From the cell containing the given text, extract its center point as [x, y] coordinate. 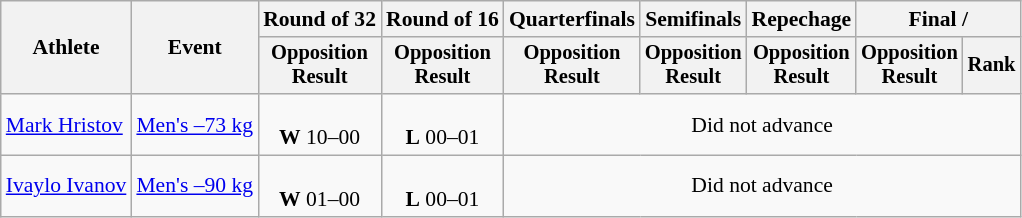
Men's –73 kg [194, 124]
Final / [938, 19]
Quarterfinals [572, 19]
Event [194, 48]
Repechage [802, 19]
W 01–00 [320, 186]
W 10–00 [320, 124]
Round of 32 [320, 19]
Ivaylo Ivanov [66, 186]
Rank [992, 66]
Men's –90 kg [194, 186]
Round of 16 [442, 19]
Mark Hristov [66, 124]
Semifinals [694, 19]
Athlete [66, 48]
